From the cell containing the given text, extract its center point as (x, y) coordinate. 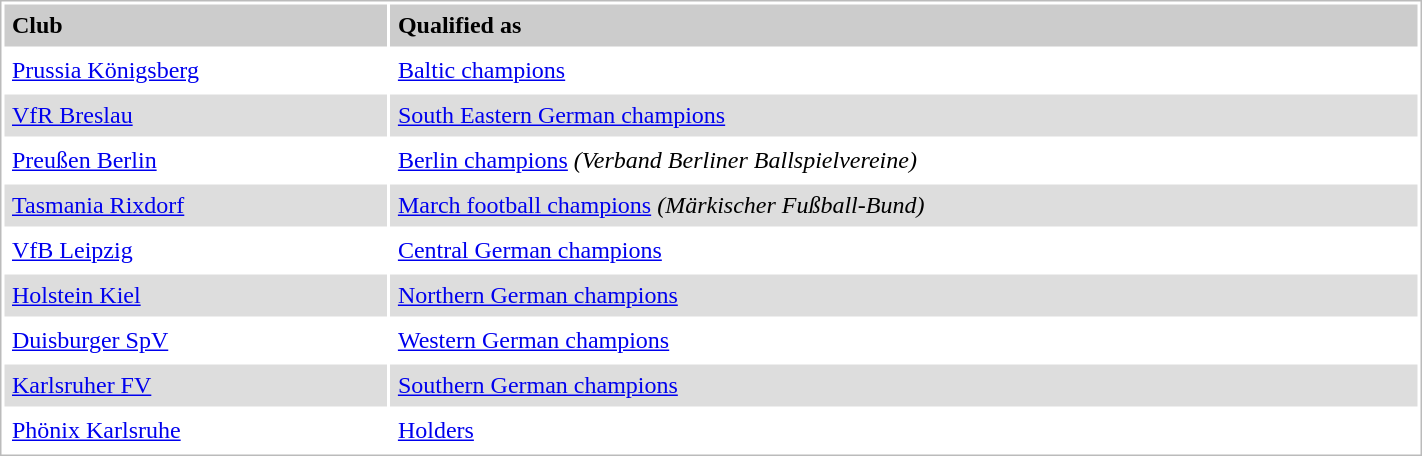
Berlin champions (Verband Berliner Ballspielvereine) (904, 161)
Tasmania Rixdorf (196, 205)
Southern German champions (904, 385)
March football champions (Märkischer Fußball-Bund) (904, 205)
Karlsruher FV (196, 385)
Northern German champions (904, 295)
Qualified as (904, 25)
Preußen Berlin (196, 161)
Phönix Karlsruhe (196, 431)
Holstein Kiel (196, 295)
Central German champions (904, 251)
Duisburger SpV (196, 341)
Club (196, 25)
Western German champions (904, 341)
South Eastern German champions (904, 115)
Prussia Königsberg (196, 71)
Baltic champions (904, 71)
VfB Leipzig (196, 251)
VfR Breslau (196, 115)
Holders (904, 431)
